Locate the cell with the specified text and output its (x, y) center coordinate. 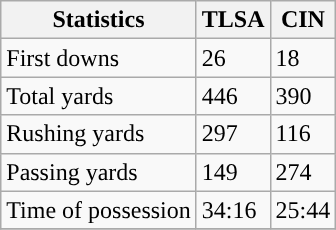
116 (303, 134)
Statistics (99, 20)
First downs (99, 58)
Rushing yards (99, 134)
Passing yards (99, 172)
390 (303, 96)
26 (233, 58)
TLSA (233, 20)
149 (233, 172)
18 (303, 58)
274 (303, 172)
Total yards (99, 96)
CIN (303, 20)
297 (233, 134)
Time of possession (99, 210)
446 (233, 96)
34:16 (233, 210)
25:44 (303, 210)
